Extract the [X, Y] coordinate from the center of the cell holding the provided text.  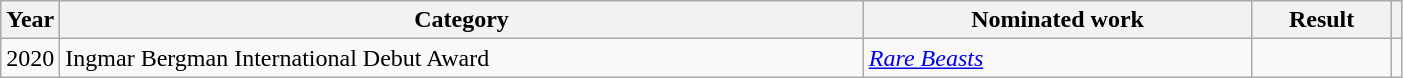
Year [30, 20]
Category [462, 20]
Result [1322, 20]
2020 [30, 58]
Ingmar Bergman International Debut Award [462, 58]
Rare Beasts [1058, 58]
Nominated work [1058, 20]
